Pinpoint the cell where the given text exists, returning its [x, y] midpoint coordinate. 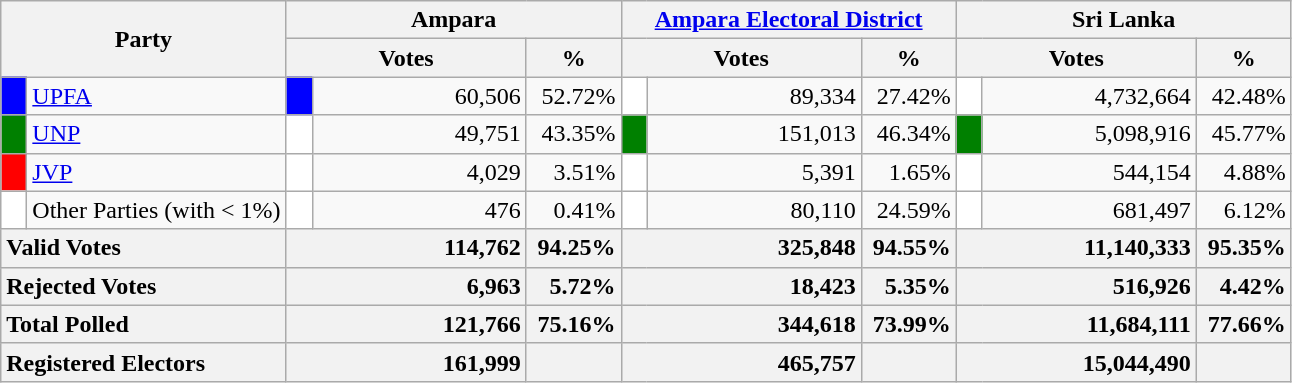
Ampara [454, 20]
49,751 [419, 134]
5.35% [908, 286]
6.12% [1244, 210]
45.77% [1244, 134]
18,423 [741, 286]
151,013 [754, 134]
89,334 [754, 96]
24.59% [908, 210]
4,732,664 [1089, 96]
UPFA [156, 96]
Valid Votes [144, 248]
77.66% [1244, 324]
UNP [156, 134]
114,762 [406, 248]
6,963 [406, 286]
52.72% [574, 96]
94.55% [908, 248]
42.48% [1244, 96]
476 [419, 210]
Other Parties (with < 1%) [156, 210]
516,926 [1076, 286]
75.16% [574, 324]
5,391 [754, 172]
Total Polled [144, 324]
344,618 [741, 324]
465,757 [741, 362]
43.35% [574, 134]
11,140,333 [1076, 248]
121,766 [406, 324]
11,684,111 [1076, 324]
Party [144, 39]
95.35% [1244, 248]
15,044,490 [1076, 362]
Sri Lanka [1124, 20]
1.65% [908, 172]
5.72% [574, 286]
Ampara Electoral District [788, 20]
5,098,916 [1089, 134]
Rejected Votes [144, 286]
4.42% [1244, 286]
27.42% [908, 96]
60,506 [419, 96]
0.41% [574, 210]
325,848 [741, 248]
94.25% [574, 248]
JVP [156, 172]
3.51% [574, 172]
80,110 [754, 210]
681,497 [1089, 210]
73.99% [908, 324]
46.34% [908, 134]
161,999 [406, 362]
Registered Electors [144, 362]
544,154 [1089, 172]
4.88% [1244, 172]
4,029 [419, 172]
